Scan for the cell matching the given text and deliver its [X, Y] coordinate at center. 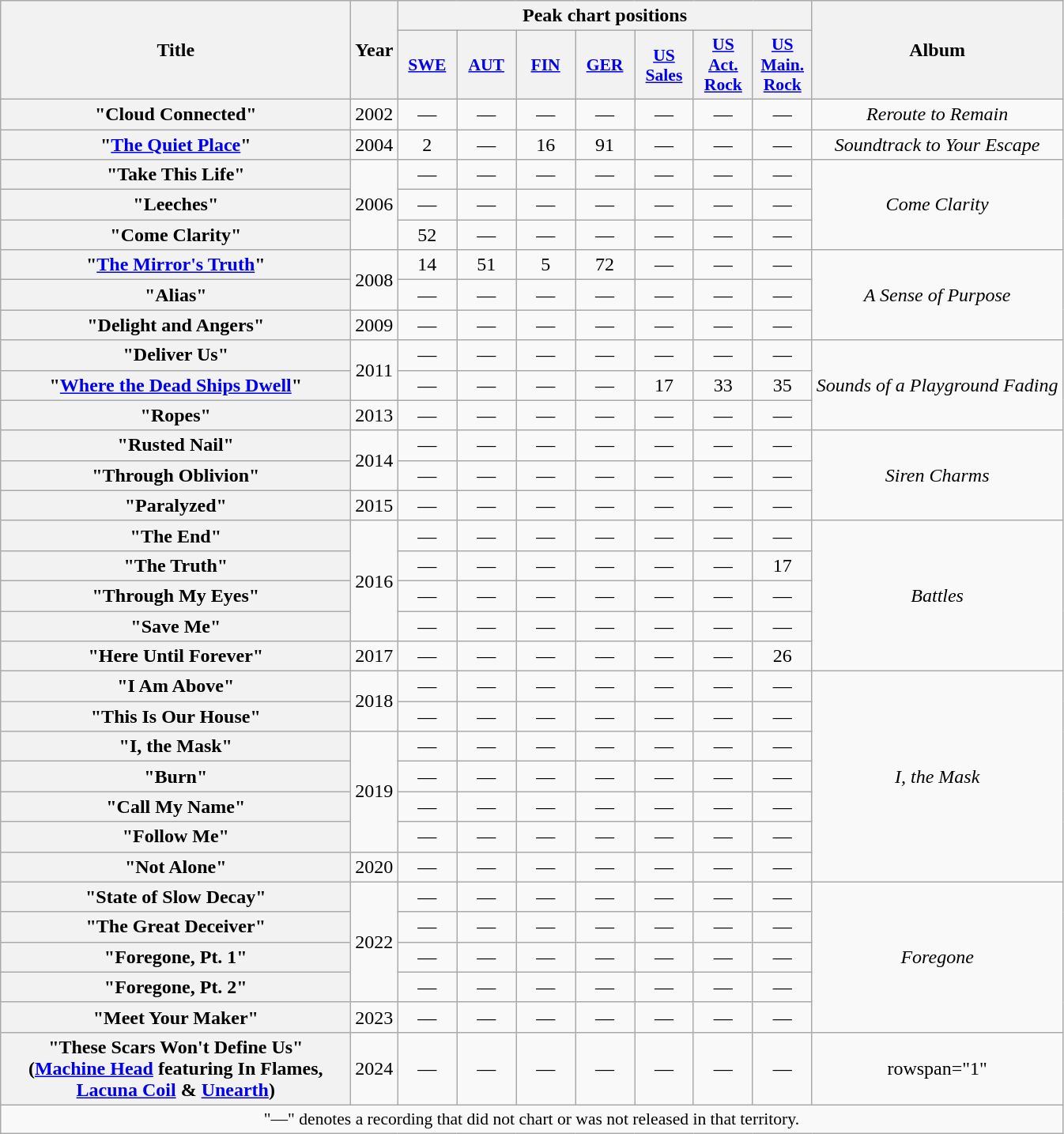
2023 [375, 1017]
51 [487, 265]
2017 [375, 656]
2011 [375, 370]
"Burn" [175, 777]
USAct.Rock [723, 65]
"Paralyzed" [175, 505]
2004 [375, 145]
Reroute to Remain [938, 114]
Peak chart positions [605, 16]
2015 [375, 505]
"Cloud Connected" [175, 114]
"Leeches" [175, 205]
"Delight and Angers" [175, 325]
GER [606, 65]
2019 [375, 792]
2022 [375, 942]
FIN [545, 65]
2008 [375, 280]
2002 [375, 114]
2016 [375, 580]
Sounds of a Playground Fading [938, 385]
72 [606, 265]
91 [606, 145]
"Foregone, Pt. 1" [175, 957]
A Sense of Purpose [938, 295]
"I, the Mask" [175, 747]
"Through Oblivion" [175, 475]
"Ropes" [175, 415]
USSales [664, 65]
Foregone [938, 957]
"Here Until Forever" [175, 656]
"State of Slow Decay" [175, 897]
"The Quiet Place" [175, 145]
2006 [375, 205]
"—" denotes a recording that did not chart or was not released in that territory. [531, 1119]
"Deliver Us" [175, 355]
16 [545, 145]
"Alias" [175, 295]
2 [427, 145]
14 [427, 265]
52 [427, 235]
33 [723, 385]
"I Am Above" [175, 686]
"Meet Your Maker" [175, 1017]
2024 [375, 1068]
2020 [375, 867]
2014 [375, 460]
SWE [427, 65]
"Take This Life" [175, 175]
"These Scars Won't Define Us"(Machine Head featuring In Flames, Lacuna Coil & Unearth) [175, 1068]
USMain.Rock [783, 65]
"Rusted Nail" [175, 445]
Year [375, 51]
2009 [375, 325]
26 [783, 656]
35 [783, 385]
2013 [375, 415]
"The Great Deceiver" [175, 927]
I, the Mask [938, 777]
Title [175, 51]
"The End" [175, 535]
"The Mirror's Truth" [175, 265]
"The Truth" [175, 565]
Album [938, 51]
"Through My Eyes" [175, 595]
Siren Charms [938, 475]
"Call My Name" [175, 807]
rowspan="1" [938, 1068]
"This Is Our House" [175, 716]
Come Clarity [938, 205]
"Follow Me" [175, 837]
Soundtrack to Your Escape [938, 145]
Battles [938, 595]
2018 [375, 701]
"Where the Dead Ships Dwell" [175, 385]
5 [545, 265]
"Not Alone" [175, 867]
"Come Clarity" [175, 235]
"Save Me" [175, 626]
"Foregone, Pt. 2" [175, 987]
AUT [487, 65]
